Identify which cell holds the provided text, then report its (x, y) central coordinate. 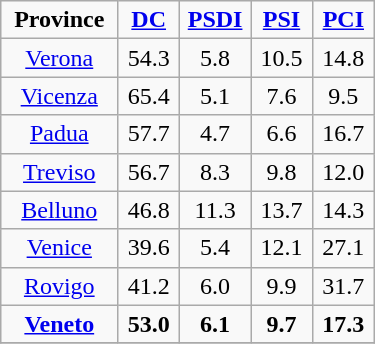
Padua (60, 134)
41.2 (149, 286)
14.3 (343, 210)
5.4 (216, 248)
9.8 (282, 172)
56.7 (149, 172)
4.7 (216, 134)
57.7 (149, 134)
PSDI (216, 20)
8.3 (216, 172)
5.1 (216, 96)
11.3 (216, 210)
31.7 (343, 286)
9.5 (343, 96)
17.3 (343, 324)
46.8 (149, 210)
16.7 (343, 134)
12.0 (343, 172)
5.8 (216, 58)
9.7 (282, 324)
53.0 (149, 324)
12.1 (282, 248)
54.3 (149, 58)
DC (149, 20)
14.8 (343, 58)
PCI (343, 20)
Vicenza (60, 96)
65.4 (149, 96)
6.1 (216, 324)
27.1 (343, 248)
6.6 (282, 134)
Veneto (60, 324)
Province (60, 20)
Verona (60, 58)
39.6 (149, 248)
6.0 (216, 286)
Venice (60, 248)
10.5 (282, 58)
7.6 (282, 96)
PSI (282, 20)
Belluno (60, 210)
Treviso (60, 172)
Rovigo (60, 286)
13.7 (282, 210)
9.9 (282, 286)
